Find where the given text appears and provide that cell's center as [X, Y] coordinate. 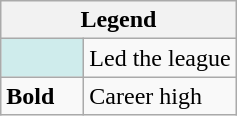
Led the league [160, 58]
Career high [160, 96]
Bold [42, 96]
Legend [118, 20]
